Return the (x, y) coordinate for the center point of the cell that contains the specified text.  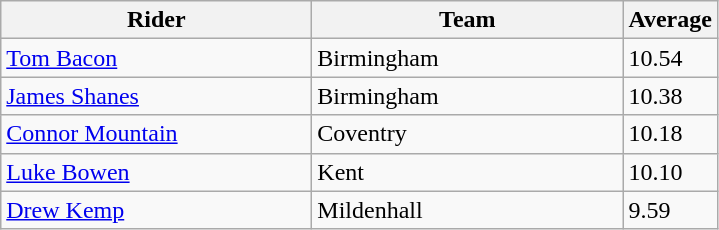
Kent (468, 172)
Luke Bowen (156, 172)
Team (468, 20)
Average (670, 20)
10.38 (670, 96)
Coventry (468, 134)
Tom Bacon (156, 58)
9.59 (670, 210)
10.54 (670, 58)
James Shanes (156, 96)
10.10 (670, 172)
10.18 (670, 134)
Drew Kemp (156, 210)
Mildenhall (468, 210)
Connor Mountain (156, 134)
Rider (156, 20)
